Extract the (x, y) coordinate from the center of the cell holding the provided text.  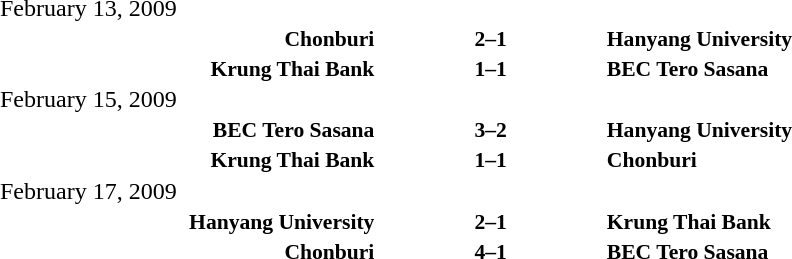
3–2 (490, 130)
